Scan for the cell matching the given text and deliver its [x, y] coordinate at center. 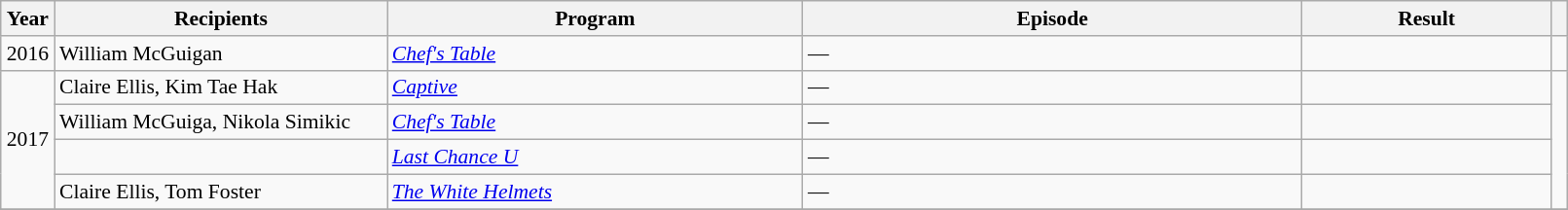
Year [27, 18]
2016 [27, 53]
2017 [27, 139]
Captive [596, 87]
Program [596, 18]
Claire Ellis, Kim Tae Hak [221, 87]
Last Chance U [596, 157]
The White Helmets [596, 192]
William McGuigan [221, 53]
William McGuiga, Nikola Simikic [221, 122]
Recipients [221, 18]
Claire Ellis, Tom Foster [221, 192]
Result [1426, 18]
Episode [1053, 18]
